Find where the given text appears and provide that cell's center as (x, y) coordinate. 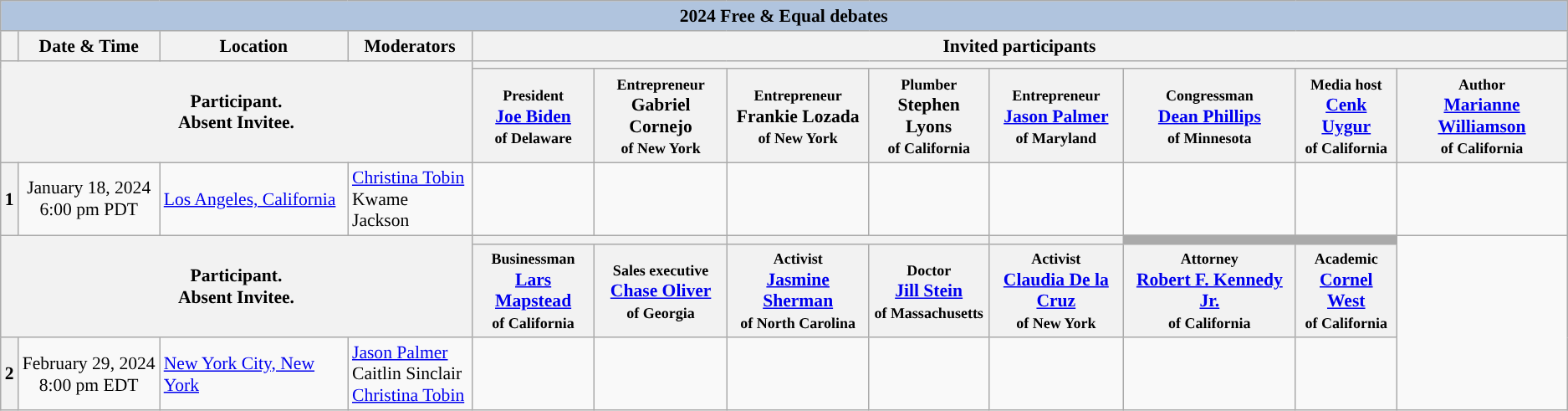
Christina TobinKwame Jackson (410, 199)
PlumberStephen Lyonsof California (928, 116)
January 18, 20246:00 pm PDT (89, 199)
ActivistJasmine Shermanof North Carolina (798, 290)
ActivistClaudia De la Cruzof New York (1055, 290)
AttorneyRobert F. Kennedy Jr.of California (1209, 290)
Entrepreneur Frankie Lozadaof New York (798, 116)
PresidentJoe Bidenof Delaware (534, 116)
Jason PalmerCaitlin SinclairChristina Tobin (410, 375)
Moderators (410, 46)
February 29, 20248:00 pm EDT (89, 375)
Sales executiveChase Oliverof Georgia (661, 290)
2024 Free & Equal debates (784, 16)
BusinessmanLars Mapstead of California (534, 290)
Date & Time (89, 46)
1 (10, 199)
Invited participants (1019, 46)
Location (254, 46)
CongressmanDean Phillipsof Minnesota (1209, 116)
EntrepreneurGabriel Cornejoof New York (661, 116)
Media hostCenk Uygurof California (1346, 116)
AcademicCornel Westof California (1346, 290)
EntrepreneurJason Palmerof Maryland (1055, 116)
DoctorJill Steinof Massachusetts (928, 290)
Los Angeles, California (254, 199)
2 (10, 375)
AuthorMarianne Williamsonof California (1482, 116)
New York City, New York (254, 375)
